Provide the (x, y) coordinate of the cell's center where the given text is located.  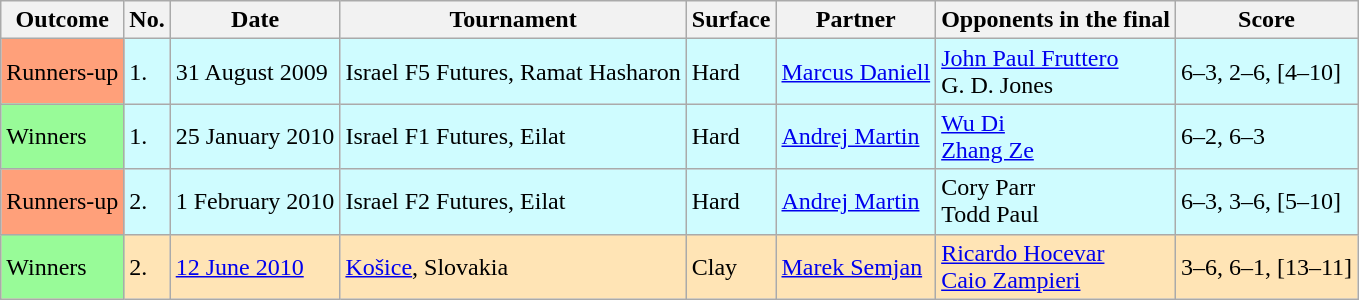
Israel F1 Futures, Eilat (513, 136)
6–2, 6–3 (1266, 136)
Ricardo Hocevar Caio Zampieri (1056, 266)
1 February 2010 (255, 202)
25 January 2010 (255, 136)
Marcus Daniell (856, 72)
31 August 2009 (255, 72)
Score (1266, 20)
6–3, 3–6, [5–10] (1266, 202)
6–3, 2–6, [4–10] (1266, 72)
Clay (731, 266)
Wu Di Zhang Ze (1056, 136)
Opponents in the final (1056, 20)
3–6, 6–1, [13–11] (1266, 266)
Cory Parr Todd Paul (1056, 202)
Tournament (513, 20)
Israel F2 Futures, Eilat (513, 202)
12 June 2010 (255, 266)
Israel F5 Futures, Ramat Hasharon (513, 72)
No. (147, 20)
Date (255, 20)
Surface (731, 20)
Partner (856, 20)
John Paul Fruttero G. D. Jones (1056, 72)
Košice, Slovakia (513, 266)
Outcome (62, 20)
Marek Semjan (856, 266)
